Extract the [X, Y] coordinate from the center of the cell holding the provided text.  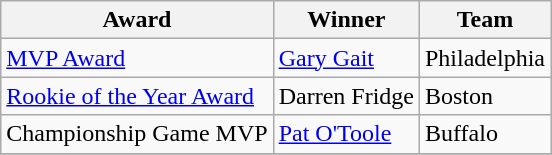
Pat O'Toole [346, 134]
Championship Game MVP [137, 134]
Boston [484, 96]
Darren Fridge [346, 96]
Buffalo [484, 134]
Winner [346, 20]
Rookie of the Year Award [137, 96]
MVP Award [137, 58]
Philadelphia [484, 58]
Gary Gait [346, 58]
Award [137, 20]
Team [484, 20]
